Locate the cell with the specified text and output its [X, Y] center coordinate. 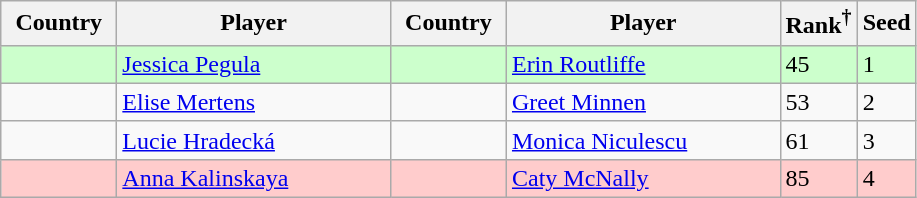
Erin Routliffe [643, 64]
3 [886, 140]
4 [886, 178]
2 [886, 102]
Seed [886, 24]
Elise Mertens [254, 102]
61 [818, 140]
Anna Kalinskaya [254, 178]
Monica Niculescu [643, 140]
85 [818, 178]
Lucie Hradecká [254, 140]
Greet Minnen [643, 102]
Rank† [818, 24]
Caty McNally [643, 178]
Jessica Pegula [254, 64]
53 [818, 102]
1 [886, 64]
45 [818, 64]
